Output the (X, Y) coordinate of the center of the cell containing the given text.  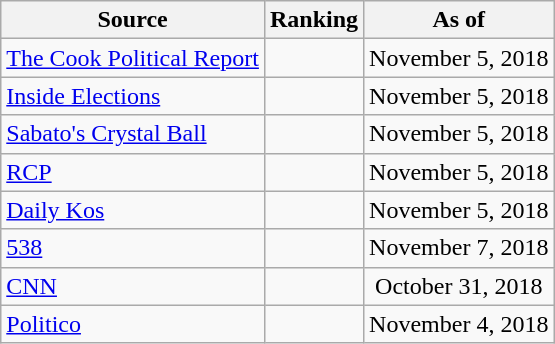
CNN (133, 286)
As of (459, 20)
November 7, 2018 (459, 248)
Daily Kos (133, 210)
Source (133, 20)
Sabato's Crystal Ball (133, 134)
538 (133, 248)
Inside Elections (133, 96)
Ranking (314, 20)
November 4, 2018 (459, 324)
RCP (133, 172)
The Cook Political Report (133, 58)
Politico (133, 324)
October 31, 2018 (459, 286)
